Return the [X, Y] coordinate for the center point of the cell that contains the specified text.  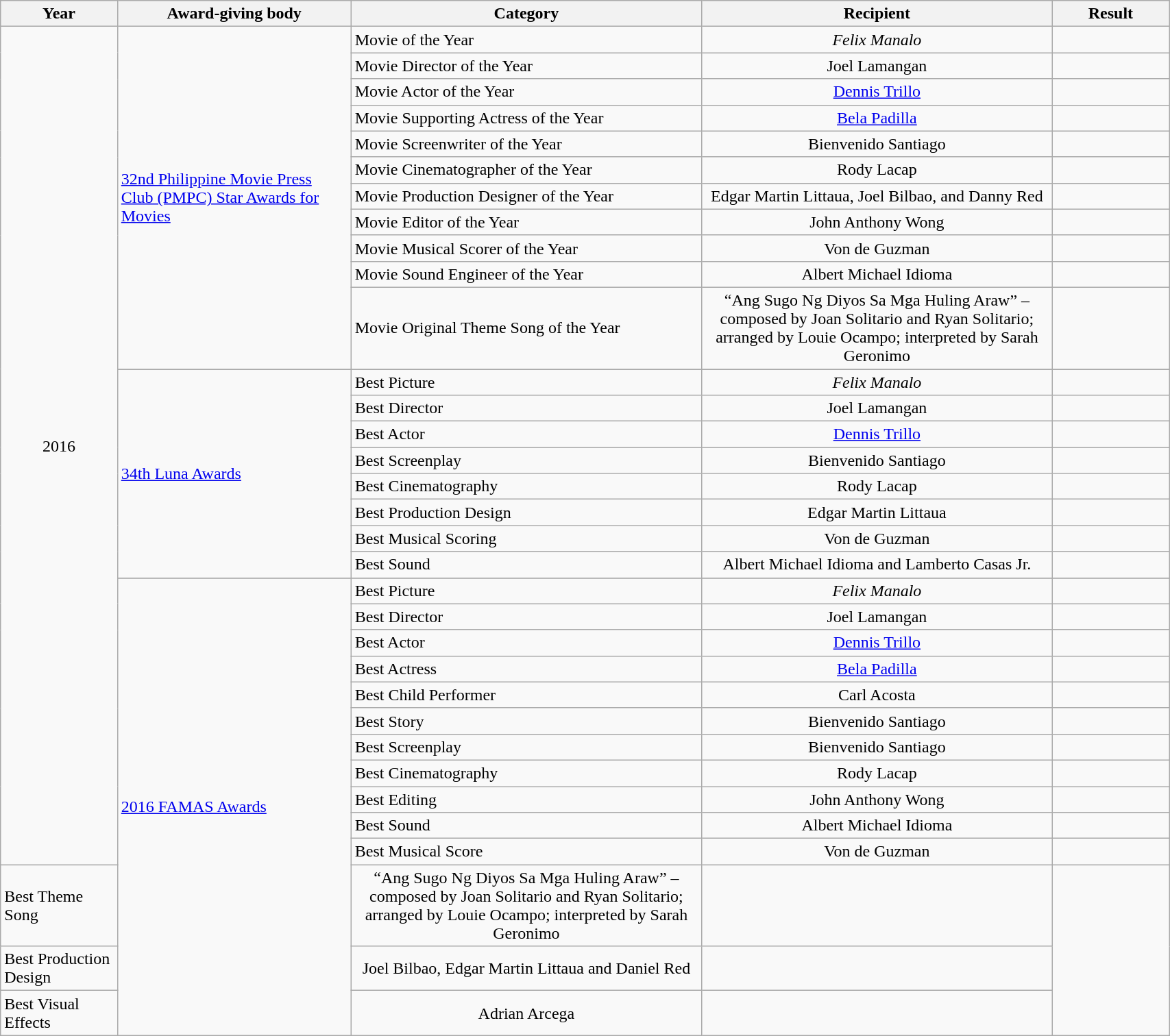
Result [1110, 14]
Movie Screenwriter of the Year [526, 144]
Movie Editor of the Year [526, 222]
Best Actress [526, 669]
32nd Philippine Movie Press Club (PMPC) Star Awards for Movies [234, 198]
Best Theme Song [59, 906]
Best Visual Effects [59, 1013]
Adrian Arcega [526, 1013]
Category [526, 14]
34th Luna Awards [234, 473]
Albert Michael Idioma and Lamberto Casas Jr. [877, 565]
Movie Actor of the Year [526, 92]
Movie of the Year [526, 40]
Edgar Martin Littaua, Joel Bilbao, and Danny Red [877, 196]
Movie Sound Engineer of the Year [526, 274]
2016 FAMAS Awards [234, 806]
Carl Acosta [877, 695]
Award-giving body [234, 14]
Movie Cinematographer of the Year [526, 170]
Best Child Performer [526, 695]
Year [59, 14]
2016 [59, 445]
Joel Bilbao, Edgar Martin Littaua and Daniel Red [526, 969]
Movie Production Designer of the Year [526, 196]
Movie Musical Scorer of the Year [526, 248]
Best Story [526, 721]
Edgar Martin Littaua [877, 513]
Movie Original Theme Song of the Year [526, 328]
Movie Director of the Year [526, 66]
Best Editing [526, 800]
Best Musical Score [526, 852]
Movie Supporting Actress of the Year [526, 118]
Recipient [877, 14]
Best Musical Scoring [526, 539]
